Capture the cell that displays the provided text and extract its [x, y] central coordinate. 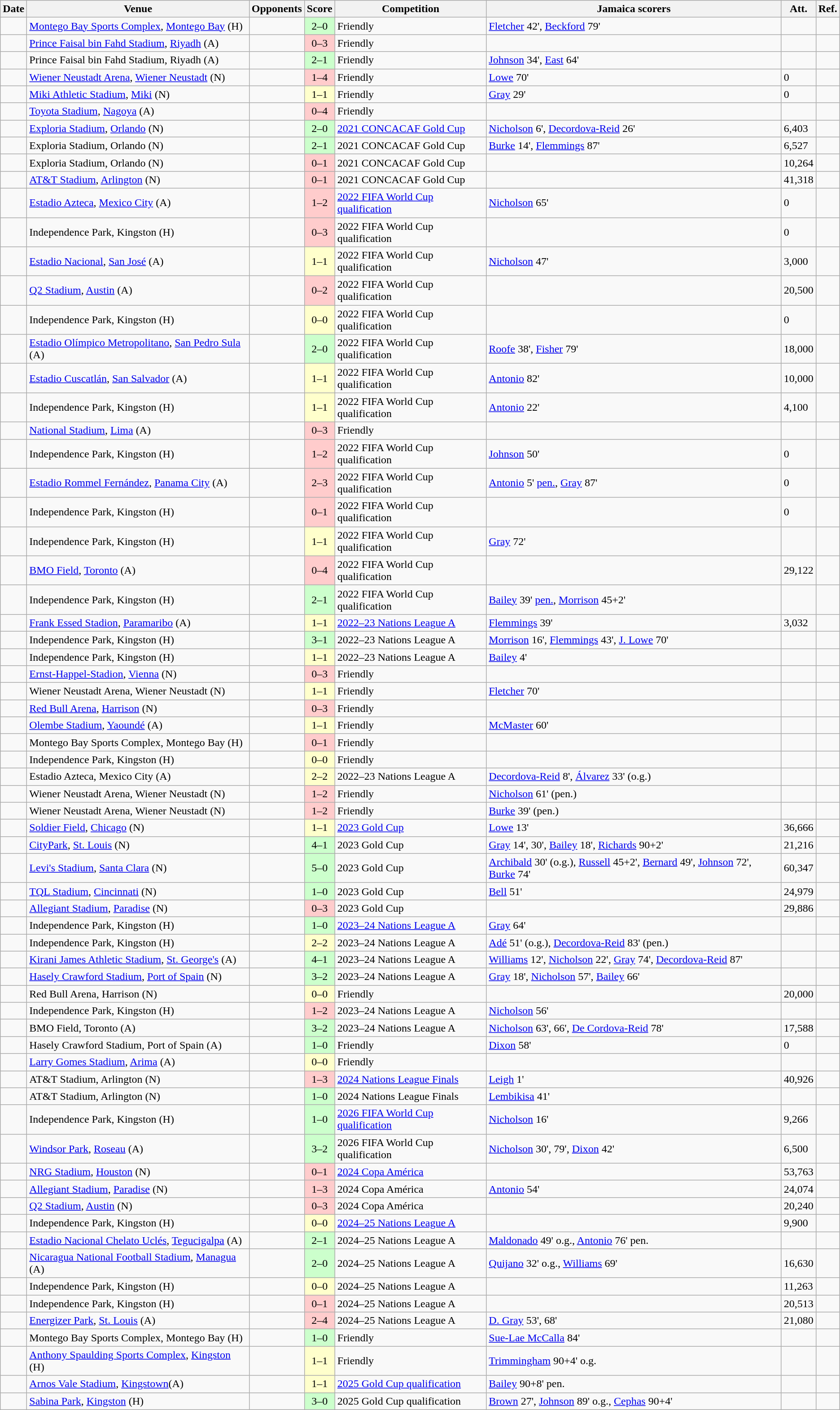
Estadio Nacional, San José (A) [138, 261]
Nicholson 6', Decordova-Reid 26' [634, 128]
Gray 72' [634, 541]
Brown 27', Johnson 89' o.g., Cephas 90+4' [634, 1401]
Ref. [827, 9]
Bailey 4' [634, 657]
3,032 [799, 623]
Toyota Stadium, Nagoya (A) [138, 111]
Roofe 38', Fisher 79' [634, 349]
0–2 [319, 291]
20,513 [799, 1304]
36,666 [799, 828]
Decordova-Reid 8', Álvarez 33' (o.g.) [634, 777]
Adé 51' (o.g.), Decordova-Reid 83' (pen.) [634, 942]
CityPark, St. Louis (N) [138, 845]
Hasely Crawford Stadium, Port of Spain (N) [138, 977]
10,264 [799, 163]
20,500 [799, 291]
3,000 [799, 261]
6,500 [799, 1148]
Nicholson 65' [634, 203]
Anthony Spaulding Sports Complex, Kingston (H) [138, 1361]
Bailey 39' pen., Morrison 45+2' [634, 600]
16,630 [799, 1263]
McMaster 60' [634, 725]
20,240 [799, 1206]
Miki Athletic Stadium, Miki (N) [138, 94]
Arnos Vale Stadium, Kingstown(A) [138, 1384]
Maldonado 49' o.g., Antonio 76' pen. [634, 1240]
Burke 39' (pen.) [634, 811]
6,403 [799, 128]
Opponents [276, 9]
Q2 Stadium, Austin (N) [138, 1206]
Fletcher 42', Beckford 79' [634, 26]
4,100 [799, 408]
24,074 [799, 1189]
Burke 14', Flemmings 87' [634, 145]
Estadio Rommel Fernández, Panama City (A) [138, 483]
Dixon 58' [634, 1045]
5–0 [319, 868]
Att. [799, 9]
Score [319, 9]
Antonio 54' [634, 1189]
Lowe 13' [634, 828]
Quijano 32' o.g., Williams 69' [634, 1263]
3–0 [319, 1401]
21,216 [799, 845]
Williams 12', Nicholson 22', Gray 74', Decordova-Reid 87' [634, 960]
Morrison 16', Flemmings 43', J. Lowe 70' [634, 640]
TQL Stadium, Cincinnati (N) [138, 891]
1–4 [319, 77]
Sabina Park, Kingston (H) [138, 1401]
Nicaragua National Football Stadium, Managua (A) [138, 1263]
Estadio Olímpico Metropolitano, San Pedro Sula (A) [138, 349]
Nicholson 16' [634, 1120]
Gray 14', 30', Bailey 18', Richards 90+2' [634, 845]
Larry Gomes Stadium, Arima (A) [138, 1062]
Windsor Park, Roseau (A) [138, 1148]
Johnson 50' [634, 453]
24,979 [799, 891]
6,527 [799, 145]
Fletcher 70' [634, 691]
60,347 [799, 868]
Olembe Stadium, Yaoundé (A) [138, 725]
10,000 [799, 378]
Flemmings 39' [634, 623]
11,263 [799, 1287]
18,000 [799, 349]
9,900 [799, 1223]
29,886 [799, 908]
Gray 18', Nicholson 57', Bailey 66' [634, 977]
Q2 Stadium, Austin (A) [138, 291]
Venue [138, 9]
Jamaica scorers [634, 9]
17,588 [799, 1028]
Antonio 5' pen., Gray 87' [634, 483]
21,080 [799, 1321]
Nicholson 63', 66', De Cordova-Reid 78' [634, 1028]
3–1 [319, 640]
Date [13, 9]
2–3 [319, 483]
Levi's Stadium, Santa Clara (N) [138, 868]
National Stadium, Lima (A) [138, 430]
NRG Stadium, Houston (N) [138, 1172]
Antonio 82' [634, 378]
40,926 [799, 1079]
20,000 [799, 994]
Nicholson 30', 79', Dixon 42' [634, 1148]
Nicholson 47' [634, 261]
53,763 [799, 1172]
Energizer Park, St. Louis (A) [138, 1321]
Soldier Field, Chicago (N) [138, 828]
Bell 51' [634, 891]
Lowe 70' [634, 77]
Nicholson 61' (pen.) [634, 794]
Frank Essed Stadion, Paramaribo (A) [138, 623]
Leigh 1' [634, 1079]
Estadio Nacional Chelato Uclés, Tegucigalpa (A) [138, 1240]
Estadio Cuscatlán, San Salvador (A) [138, 378]
Competition [411, 9]
9,266 [799, 1120]
D. Gray 53', 68' [634, 1321]
Antonio 22' [634, 408]
Sue-Lae McCalla 84' [634, 1338]
Lembikisa 41' [634, 1096]
Kirani James Athletic Stadium, St. George's (A) [138, 960]
Gray 29' [634, 94]
Bailey 90+8' pen. [634, 1384]
Gray 64' [634, 925]
2–4 [319, 1321]
Hasely Crawford Stadium, Port of Spain (A) [138, 1045]
Archibald 30' (o.g.), Russell 45+2', Bernard 49', Johnson 72', Burke 74' [634, 868]
Ernst-Happel-Stadion, Vienna (N) [138, 674]
41,318 [799, 180]
Nicholson 56' [634, 1011]
29,122 [799, 570]
Trimmingham 90+4' o.g. [634, 1361]
Johnson 34', East 64' [634, 60]
